Capture the cell that displays the provided text and extract its [X, Y] central coordinate. 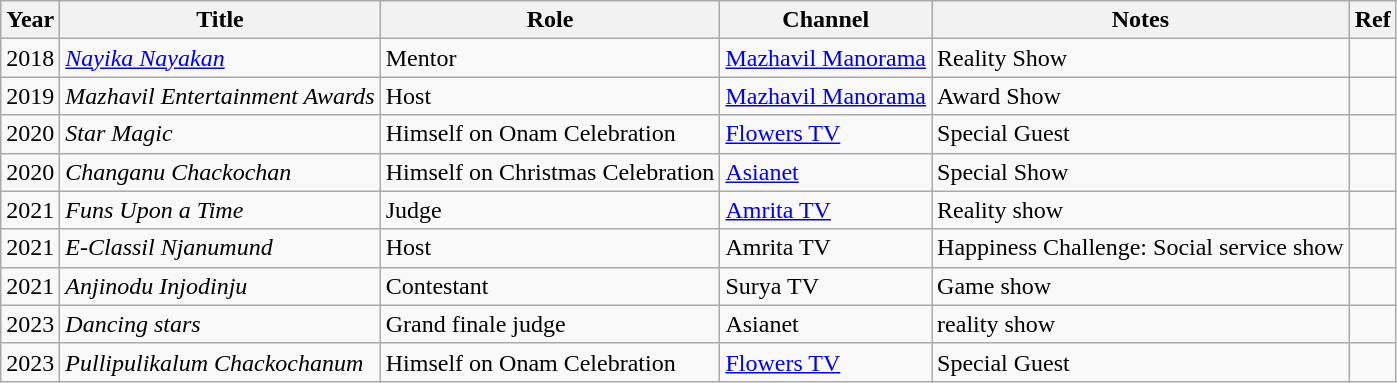
Role [550, 20]
Surya TV [826, 286]
Special Show [1141, 172]
Changanu Chackochan [220, 172]
Year [30, 20]
Title [220, 20]
Award Show [1141, 96]
Judge [550, 210]
Mentor [550, 58]
Reality show [1141, 210]
Dancing stars [220, 324]
Game show [1141, 286]
Grand finale judge [550, 324]
Nayika Nayakan [220, 58]
Pullipulikalum Chackochanum [220, 362]
E-Classil Njanumund [220, 248]
reality show [1141, 324]
Notes [1141, 20]
Ref [1372, 20]
2018 [30, 58]
Channel [826, 20]
Happiness Challenge: Social service show [1141, 248]
Mazhavil Entertainment Awards [220, 96]
Reality Show [1141, 58]
Funs Upon a Time [220, 210]
2019 [30, 96]
Himself on Christmas Celebration [550, 172]
Anjinodu Injodinju [220, 286]
Star Magic [220, 134]
Contestant [550, 286]
